Identify which cell holds the provided text, then report its [X, Y] central coordinate. 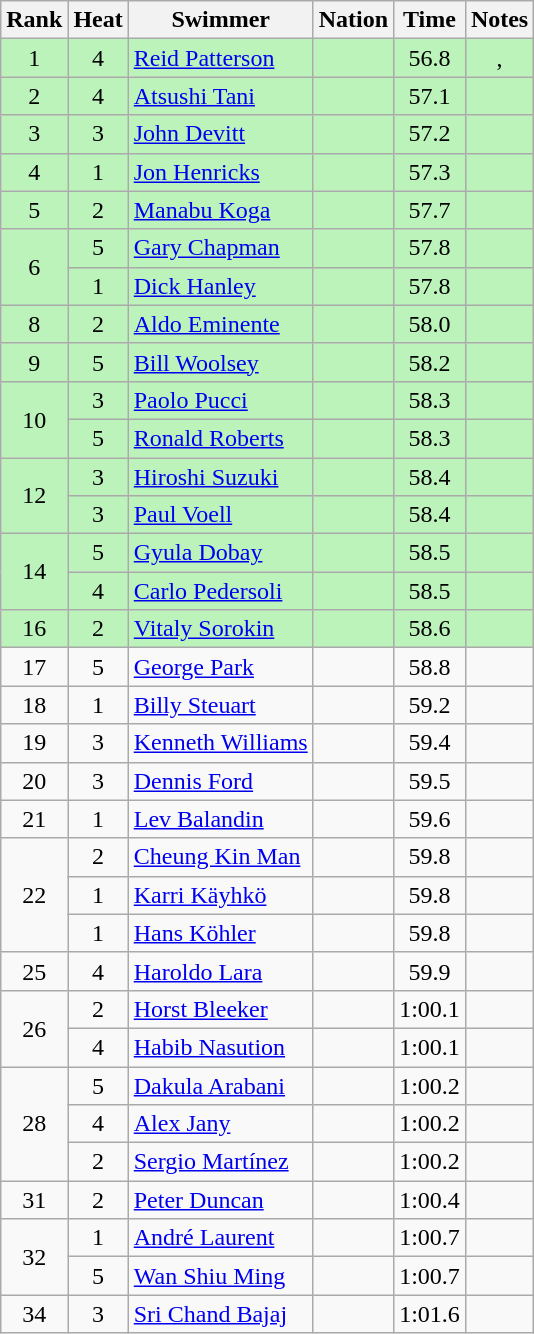
, [499, 58]
Habib Nasution [220, 1047]
58.6 [430, 629]
59.6 [430, 819]
26 [34, 1028]
Kenneth Williams [220, 743]
John Devitt [220, 134]
16 [34, 629]
Carlo Pedersoli [220, 591]
25 [34, 971]
Sri Chand Bajaj [220, 1314]
12 [34, 496]
Vitaly Sorokin [220, 629]
Paolo Pucci [220, 400]
22 [34, 895]
21 [34, 819]
Hans Köhler [220, 933]
Alex Jany [220, 1124]
Hiroshi Suzuki [220, 477]
Ronald Roberts [220, 438]
28 [34, 1123]
17 [34, 667]
58.8 [430, 667]
57.3 [430, 172]
10 [34, 419]
Heat [98, 20]
Atsushi Tani [220, 96]
Reid Patterson [220, 58]
Nation [353, 20]
14 [34, 572]
31 [34, 1200]
57.7 [430, 210]
George Park [220, 667]
57.2 [430, 134]
59.5 [430, 781]
9 [34, 362]
6 [34, 267]
Swimmer [220, 20]
Bill Woolsey [220, 362]
Manabu Koga [220, 210]
Rank [34, 20]
1:01.6 [430, 1314]
59.9 [430, 971]
Aldo Eminente [220, 324]
Dennis Ford [220, 781]
1:00.4 [430, 1200]
Time [430, 20]
19 [34, 743]
18 [34, 705]
Cheung Kin Man [220, 857]
Lev Balandin [220, 819]
56.8 [430, 58]
8 [34, 324]
Dick Hanley [220, 286]
59.2 [430, 705]
Dakula Arabani [220, 1085]
Karri Käyhkö [220, 895]
Peter Duncan [220, 1200]
Gary Chapman [220, 248]
32 [34, 1257]
34 [34, 1314]
Gyula Dobay [220, 553]
Paul Voell [220, 515]
Notes [499, 20]
Billy Steuart [220, 705]
58.0 [430, 324]
Wan Shiu Ming [220, 1276]
57.1 [430, 96]
20 [34, 781]
58.2 [430, 362]
59.4 [430, 743]
Sergio Martínez [220, 1162]
Jon Henricks [220, 172]
Haroldo Lara [220, 971]
André Laurent [220, 1238]
Horst Bleeker [220, 1009]
